Return (x, y) of the center of cell containing provided text 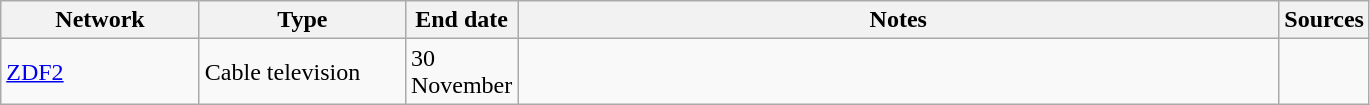
End date (461, 20)
Sources (1324, 20)
Notes (898, 20)
Network (100, 20)
Type (302, 20)
30 November (461, 72)
ZDF2 (100, 72)
Cable television (302, 72)
